Output the [X, Y] coordinate of the center of the cell containing the given text.  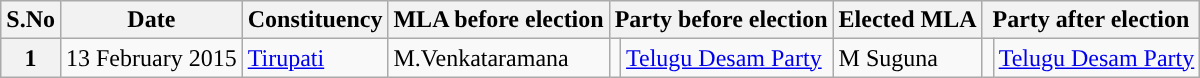
S.No [31, 20]
13 February 2015 [151, 58]
M Suguna [908, 58]
M.Venkataramana [498, 58]
Party before election [721, 20]
Date [151, 20]
MLA before election [498, 20]
Party after election [1091, 20]
Elected MLA [908, 20]
Constituency [315, 20]
1 [31, 58]
Tirupati [315, 58]
